Search for the cell housing the specified text and yield its (X, Y) center coordinate. 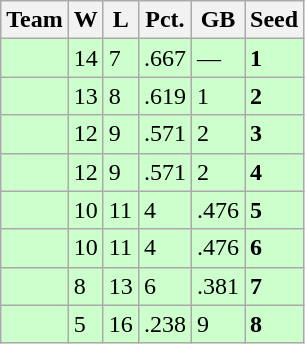
— (218, 58)
.667 (164, 58)
Pct. (164, 20)
.381 (218, 286)
L (120, 20)
W (86, 20)
.619 (164, 96)
Team (35, 20)
14 (86, 58)
GB (218, 20)
.238 (164, 324)
Seed (274, 20)
3 (274, 134)
16 (120, 324)
